Detect which cell encompasses the target text, then output its (x, y) center coordinate. 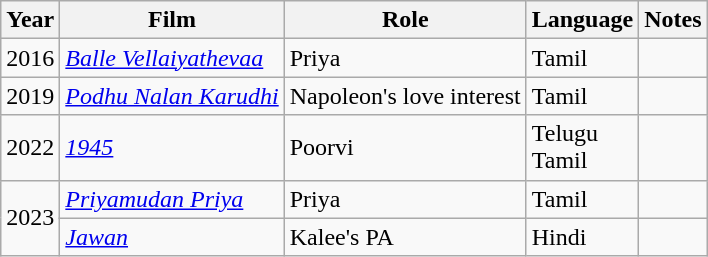
Role (405, 20)
Year (30, 20)
Priyamudan Priya (172, 199)
Film (172, 20)
2022 (30, 148)
Kalee's PA (405, 237)
2023 (30, 218)
Napoleon's love interest (405, 96)
Language (582, 20)
2019 (30, 96)
Podhu Nalan Karudhi (172, 96)
Jawan (172, 237)
Hindi (582, 237)
Balle Vellaiyathevaa (172, 58)
Notes (673, 20)
2016 (30, 58)
1945 (172, 148)
TeluguTamil (582, 148)
Poorvi (405, 148)
